Search for the cell housing the specified text and yield its [X, Y] center coordinate. 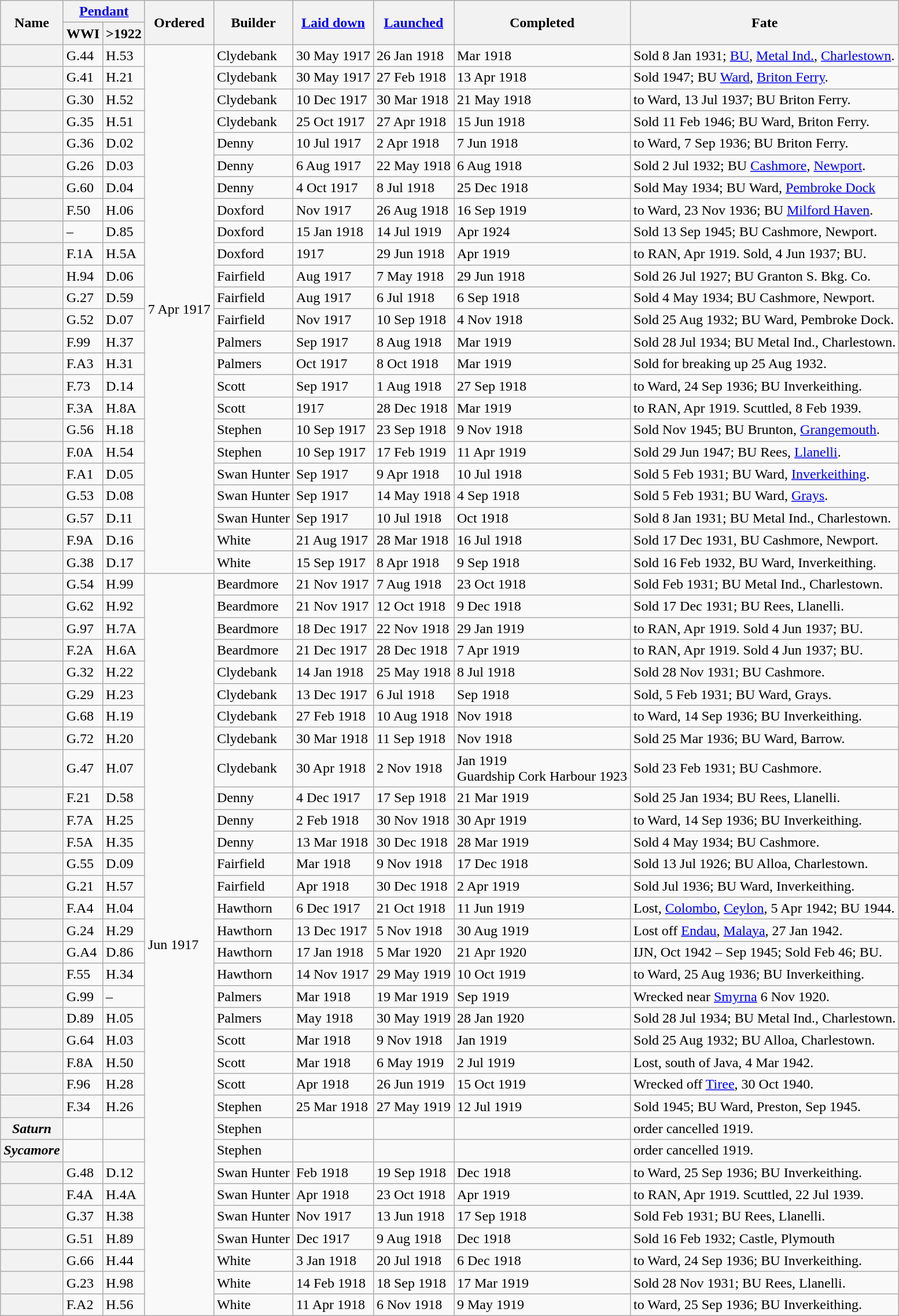
D.07 [124, 320]
6 Aug 1918 [541, 166]
4 Dec 1917 [333, 798]
G.55 [83, 864]
Sold 17 Dec 1931, BU Cashmore, Newport. [765, 540]
H.5A [124, 253]
15 Jun 1918 [541, 122]
Sold for breaking up 25 Aug 1932. [765, 364]
19 Mar 1919 [413, 996]
2 Jul 1919 [541, 1063]
17 Jan 1918 [333, 952]
Sold May 1934; BU Ward, Pembroke Dock [765, 188]
27 Apr 1918 [413, 122]
11 Apr 1918 [333, 1304]
9 Sep 1918 [541, 562]
12 Oct 1918 [413, 606]
D.89 [83, 1019]
Apr 1924 [541, 231]
H.56 [124, 1304]
D.11 [124, 518]
H.19 [124, 716]
4 Oct 1917 [333, 188]
F.55 [83, 974]
21 May 1918 [541, 100]
Sold 1947; BU Ward, Briton Ferry. [765, 78]
Lost, Colombo, Ceylon, 5 Apr 1942; BU 1944. [765, 908]
Dec 1917 [333, 1238]
8 Aug 1918 [413, 342]
18 Dec 1917 [333, 628]
22 Nov 1918 [413, 628]
H.44 [124, 1260]
to Ward, 23 Nov 1936; BU Milford Haven. [765, 209]
G.44 [83, 56]
Laid down [333, 23]
G.51 [83, 1238]
H.4A [124, 1194]
10 Aug 1918 [413, 716]
16 Jul 1918 [541, 540]
21 Dec 1917 [333, 650]
D.14 [124, 386]
19 Sep 1918 [413, 1172]
D.86 [124, 952]
G.56 [83, 430]
H.98 [124, 1282]
to Ward, 13 Jul 1937; BU Briton Ferry. [765, 100]
7 Apr 1917 [179, 309]
Sold 16 Feb 1932; Castle, Plymouth [765, 1238]
21 Oct 1918 [413, 908]
H.53 [124, 56]
G.36 [83, 144]
D.16 [124, 540]
G.26 [83, 166]
3 Jan 1918 [333, 1260]
Sold 1945; BU Ward, Preston, Sep 1945. [765, 1107]
H.35 [124, 842]
17 Dec 1918 [541, 864]
D.85 [124, 231]
30 May 1919 [413, 1019]
H.57 [124, 886]
Sold 2 Jul 1932; BU Cashmore, Newport. [765, 166]
Jan 1919Guardship Cork Harbour 1923 [541, 769]
27 Sep 1918 [541, 386]
D.59 [124, 298]
Sold Jul 1936; BU Ward, Inverkeithing. [765, 886]
H.23 [124, 694]
17 Feb 1919 [413, 452]
D.12 [124, 1172]
H.31 [124, 364]
14 Feb 1918 [333, 1282]
9 Apr 1918 [413, 474]
F.0A [83, 452]
G.35 [83, 122]
5 Mar 1920 [413, 952]
25 Mar 1918 [333, 1107]
26 Jun 1919 [413, 1085]
14 Nov 1917 [333, 974]
H.92 [124, 606]
7 Apr 1919 [541, 650]
Sold 23 Feb 1931; BU Cashmore. [765, 769]
13 Mar 1918 [333, 842]
H.89 [124, 1238]
G.54 [83, 584]
2 Apr 1919 [541, 886]
Sold 28 Nov 1931; BU Rees, Llanelli. [765, 1282]
11 Apr 1919 [541, 452]
G.97 [83, 628]
G.53 [83, 496]
H.18 [124, 430]
Wrecked off Tiree, 30 Oct 1940. [765, 1085]
Sold Feb 1931; BU Rees, Llanelli. [765, 1216]
11 Sep 1918 [413, 738]
6 Sep 1918 [541, 298]
6 May 1919 [413, 1063]
30 Apr 1919 [541, 820]
G.48 [83, 1172]
G.23 [83, 1282]
F.1A [83, 253]
D.06 [124, 276]
G.57 [83, 518]
F.50 [83, 209]
22 May 1918 [413, 166]
Sold 8 Jan 1931; BU, Metal Ind., Charlestown. [765, 56]
D.08 [124, 496]
D.04 [124, 188]
H.51 [124, 122]
F.3A [83, 408]
Sold 17 Dec 1931; BU Rees, Llanelli. [765, 606]
18 Sep 1918 [413, 1282]
21 Mar 1919 [541, 798]
15 Oct 1919 [541, 1085]
D.05 [124, 474]
8 Apr 1918 [413, 562]
H.52 [124, 100]
Sold 4 May 1934; BU Cashmore, Newport. [765, 298]
Oct 1918 [541, 518]
F.A1 [83, 474]
F.8A [83, 1063]
F.A2 [83, 1304]
G.60 [83, 188]
Sep 1918 [541, 694]
27 May 1919 [413, 1107]
Jan 1919 [541, 1041]
to Ward, 7 Sep 1936; BU Briton Ferry. [765, 144]
H.26 [124, 1107]
Sold 13 Sep 1945; BU Cashmore, Newport. [765, 231]
Wrecked near Smyrna 6 Nov 1920. [765, 996]
Sold 4 May 1934; BU Cashmore. [765, 842]
26 Jan 1918 [413, 56]
6 Aug 1917 [333, 166]
28 Mar 1918 [413, 540]
15 Sep 1917 [333, 562]
Sold 25 Aug 1932; BU Alloa, Charlestown. [765, 1041]
IJN, Oct 1942 – Sep 1945; Sold Feb 46; BU. [765, 952]
May 1918 [333, 1019]
4 Sep 1918 [541, 496]
Feb 1918 [333, 1172]
16 Sep 1919 [541, 209]
G.41 [83, 78]
Sold 25 Jan 1934; BU Rees, Llanelli. [765, 798]
15 Jan 1918 [333, 231]
21 Apr 1920 [541, 952]
H.22 [124, 672]
9 Aug 1918 [413, 1238]
G.A4 [83, 952]
G.29 [83, 694]
F.4A [83, 1194]
Sold Nov 1945; BU Brunton, Grangemouth. [765, 430]
F.5A [83, 842]
H.03 [124, 1041]
Lost, south of Java, 4 Mar 1942. [765, 1063]
Sold, 5 Feb 1931; BU Ward, Grays. [765, 694]
2 Feb 1918 [333, 820]
30 Apr 1918 [333, 769]
25 Dec 1918 [541, 188]
Sold 16 Feb 1932, BU Ward, Inverkeithing. [765, 562]
H.34 [124, 974]
G.37 [83, 1216]
25 May 1918 [413, 672]
2 Apr 1918 [413, 144]
5 Nov 1918 [413, 930]
F.A3 [83, 364]
Sycamore [32, 1150]
Sold 25 Mar 1936; BU Ward, Barrow. [765, 738]
G.30 [83, 100]
Sold 11 Feb 1946; BU Ward, Briton Ferry. [765, 122]
Sold 25 Aug 1932; BU Ward, Pembroke Dock. [765, 320]
13 Apr 1918 [541, 78]
6 Dec 1917 [333, 908]
30 Nov 1918 [413, 820]
Pendant [104, 12]
G.24 [83, 930]
G.62 [83, 606]
H.04 [124, 908]
D.58 [124, 798]
F.9A [83, 540]
H.06 [124, 209]
D.02 [124, 144]
H.94 [83, 276]
2 Nov 1918 [413, 769]
Sold 8 Jan 1931; BU Metal Ind., Charlestown. [765, 518]
4 Nov 1918 [541, 320]
29 Jan 1919 [541, 628]
H.20 [124, 738]
23 Sep 1918 [413, 430]
Sold 5 Feb 1931; BU Ward, Inverkeithing. [765, 474]
H.28 [124, 1085]
Sold 26 Jul 1927; BU Granton S. Bkg. Co. [765, 276]
Lost off Endau, Malaya, 27 Jan 1942. [765, 930]
F.21 [83, 798]
H.37 [124, 342]
10 Jul 1917 [333, 144]
to Ward, 25 Aug 1936; BU Inverkeithing. [765, 974]
26 Aug 1918 [413, 209]
21 Aug 1917 [333, 540]
Jun 1917 [179, 944]
Ordered [179, 23]
G.32 [83, 672]
Completed [541, 23]
to RAN, Apr 1919. Sold, 4 Jun 1937; BU. [765, 253]
Sep 1919 [541, 996]
F.73 [83, 386]
G.21 [83, 886]
H.07 [124, 769]
14 May 1918 [413, 496]
9 Dec 1918 [541, 606]
Launched [413, 23]
H.50 [124, 1063]
12 Jul 1919 [541, 1107]
F.96 [83, 1085]
H.8A [124, 408]
H.05 [124, 1019]
H.25 [124, 820]
7 Aug 1918 [413, 584]
7 Jun 1918 [541, 144]
11 Jun 1919 [541, 908]
G.64 [83, 1041]
10 Oct 1919 [541, 974]
H.7A [124, 628]
28 Mar 1919 [541, 842]
8 Oct 1918 [413, 364]
G.99 [83, 996]
29 May 1919 [413, 974]
20 Jul 1918 [413, 1260]
17 Mar 1919 [541, 1282]
G.47 [83, 769]
14 Jul 1919 [413, 231]
6 Nov 1918 [413, 1304]
F.A4 [83, 908]
F.34 [83, 1107]
9 May 1919 [541, 1304]
13 Jun 1918 [413, 1216]
to RAN, Apr 1919. Scuttled, 8 Feb 1939. [765, 408]
H.38 [124, 1216]
Sold 28 Nov 1931; BU Cashmore. [765, 672]
F.99 [83, 342]
Builder [253, 23]
G.72 [83, 738]
G.66 [83, 1260]
D.17 [124, 562]
Oct 1917 [333, 364]
WWI [83, 34]
G.68 [83, 716]
Fate [765, 23]
30 Aug 1919 [541, 930]
6 Dec 1918 [541, 1260]
F.7A [83, 820]
>1922 [124, 34]
Saturn [32, 1128]
to RAN, Apr 1919. Scuttled, 22 Jul 1939. [765, 1194]
H.29 [124, 930]
14 Jan 1918 [333, 672]
H.21 [124, 78]
G.52 [83, 320]
10 Sep 1918 [413, 320]
1 Aug 1918 [413, 386]
7 May 1918 [413, 276]
G.38 [83, 562]
Sold 5 Feb 1931; BU Ward, Grays. [765, 496]
Sold Feb 1931; BU Metal Ind., Charlestown. [765, 584]
28 Jan 1920 [541, 1019]
F.2A [83, 650]
H.99 [124, 584]
G.27 [83, 298]
Name [32, 23]
D.03 [124, 166]
Sold 13 Jul 1926; BU Alloa, Charlestown. [765, 864]
Sold 29 Jun 1947; BU Rees, Llanelli. [765, 452]
25 Oct 1917 [333, 122]
D.09 [124, 864]
H.6A [124, 650]
H.54 [124, 452]
10 Dec 1917 [333, 100]
